Output the [X, Y] coordinate of the center of the cell containing the given text.  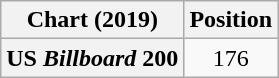
Position [231, 20]
US Billboard 200 [92, 58]
Chart (2019) [92, 20]
176 [231, 58]
